Detect which cell encompasses the target text, then output its [X, Y] center coordinate. 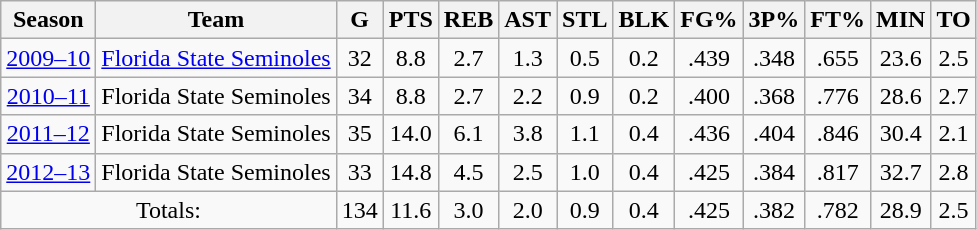
Season [48, 20]
11.6 [410, 210]
G [360, 20]
2009–10 [48, 58]
6.1 [468, 134]
.817 [838, 172]
28.9 [901, 210]
.384 [774, 172]
2.1 [954, 134]
1.0 [584, 172]
Team [216, 20]
33 [360, 172]
2010–11 [48, 96]
14.0 [410, 134]
FT% [838, 20]
0.5 [584, 58]
MIN [901, 20]
.776 [838, 96]
2012–13 [48, 172]
TO [954, 20]
Totals: [168, 210]
.782 [838, 210]
BLK [644, 20]
3P% [774, 20]
2011–12 [48, 134]
1.3 [528, 58]
32.7 [901, 172]
134 [360, 210]
28.6 [901, 96]
STL [584, 20]
35 [360, 134]
32 [360, 58]
30.4 [901, 134]
34 [360, 96]
PTS [410, 20]
4.5 [468, 172]
3.0 [468, 210]
.382 [774, 210]
AST [528, 20]
23.6 [901, 58]
.368 [774, 96]
1.1 [584, 134]
14.8 [410, 172]
FG% [709, 20]
.404 [774, 134]
2.0 [528, 210]
.400 [709, 96]
.439 [709, 58]
.348 [774, 58]
2.2 [528, 96]
.846 [838, 134]
2.8 [954, 172]
REB [468, 20]
.655 [838, 58]
3.8 [528, 134]
.436 [709, 134]
